Pinpoint the cell where the given text exists, returning its [x, y] midpoint coordinate. 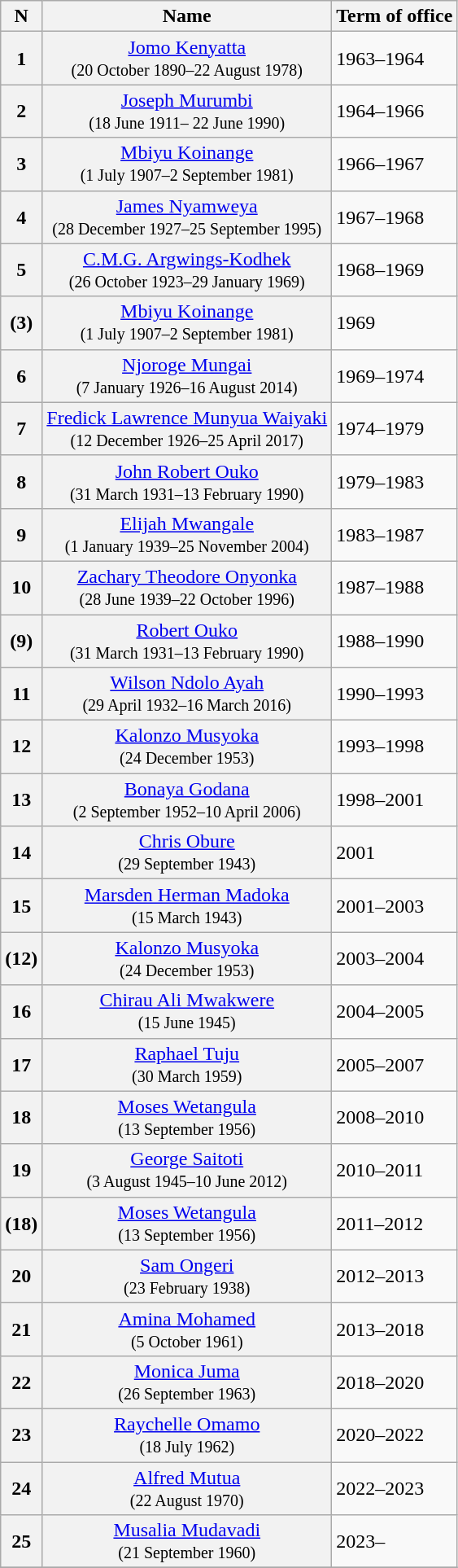
1998–2001 [395, 799]
5 [21, 270]
4 [21, 217]
Raychelle Omamo(18 July 1962) [187, 1434]
21 [21, 1329]
1969 [395, 322]
Alfred Mutua(22 August 1970) [187, 1488]
Musalia Mudavadi(21 September 1960) [187, 1542]
2008–2010 [395, 1117]
John Robert Ouko(31 March 1931–13 February 1990) [187, 482]
17 [21, 1065]
2004–2005 [395, 1011]
Njoroge Mungai(7 January 1926–16 August 2014) [187, 376]
Wilson Ndolo Ayah(29 April 1932–16 March 2016) [187, 694]
1967–1968 [395, 217]
18 [21, 1117]
Name [187, 16]
Joseph Murumbi(18 June 1911– 22 June 1990) [187, 111]
Elijah Mwangale(1 January 1939–25 November 2004) [187, 534]
Bonaya Godana(2 September 1952–10 April 2006) [187, 799]
Sam Ongeri(23 February 1938) [187, 1277]
Fredick Lawrence Munyua Waiyaki(12 December 1926–25 April 2017) [187, 428]
2022–2023 [395, 1488]
2 [21, 111]
C.M.G. Argwings-Kodhek(26 October 1923–29 January 1969) [187, 270]
2003–2004 [395, 959]
(12) [21, 959]
1987–1988 [395, 588]
3 [21, 164]
11 [21, 694]
1963–1964 [395, 59]
2023– [395, 1542]
Robert Ouko(31 March 1931–13 February 1990) [187, 640]
Zachary Theodore Onyonka(28 June 1939–22 October 1996) [187, 588]
N [21, 16]
10 [21, 588]
1990–1993 [395, 694]
Raphael Tuju(30 March 1959) [187, 1065]
James Nyamweya(28 December 1927–25 September 1995) [187, 217]
George Saitoti(3 August 1945–10 June 2012) [187, 1171]
2013–2018 [395, 1329]
12 [21, 747]
22 [21, 1382]
2001 [395, 853]
1969–1974 [395, 376]
(9) [21, 640]
13 [21, 799]
Jomo Kenyatta(20 October 1890–22 August 1978) [187, 59]
Monica Juma(26 September 1963) [187, 1382]
2018–2020 [395, 1382]
24 [21, 1488]
2020–2022 [395, 1434]
1993–1998 [395, 747]
Chris Obure(29 September 1943) [187, 853]
Term of office [395, 16]
2010–2011 [395, 1171]
(3) [21, 322]
2011–2012 [395, 1223]
25 [21, 1542]
7 [21, 428]
8 [21, 482]
14 [21, 853]
16 [21, 1011]
1974–1979 [395, 428]
15 [21, 905]
2005–2007 [395, 1065]
1 [21, 59]
1966–1967 [395, 164]
1988–1990 [395, 640]
1983–1987 [395, 534]
2001–2003 [395, 905]
Amina Mohamed(5 October 1961) [187, 1329]
Chirau Ali Mwakwere(15 June 1945) [187, 1011]
2012–2013 [395, 1277]
1968–1969 [395, 270]
20 [21, 1277]
6 [21, 376]
1964–1966 [395, 111]
Marsden Herman Madoka(15 March 1943) [187, 905]
23 [21, 1434]
9 [21, 534]
19 [21, 1171]
1979–1983 [395, 482]
(18) [21, 1223]
